Provide the [X, Y] coordinate of the cell's center where the given text is located.  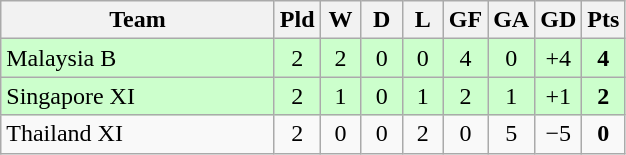
−5 [558, 134]
Team [138, 20]
Thailand XI [138, 134]
Pts [604, 20]
Pld [297, 20]
GA [512, 20]
GD [558, 20]
Singapore XI [138, 96]
W [340, 20]
GF [465, 20]
L [422, 20]
D [382, 20]
Malaysia B [138, 58]
5 [512, 134]
+4 [558, 58]
+1 [558, 96]
